For the text-containing cell, return its midpoint in (x, y) coordinate format. 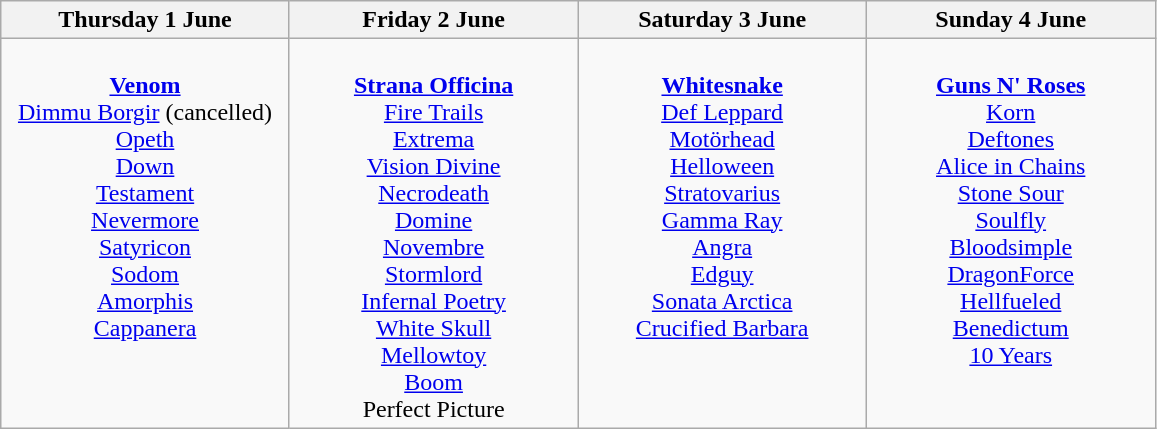
Friday 2 June (434, 20)
Whitesnake Def Leppard Motörhead Helloween Stratovarius Gamma Ray Angra Edguy Sonata Arctica Crucified Barbara (722, 234)
Sunday 4 June (1010, 20)
Thursday 1 June (146, 20)
Strana Officina Fire Trails Extrema Vision Divine Necrodeath Domine Novembre Stormlord Infernal Poetry White Skull Mellowtoy Boom Perfect Picture (434, 234)
Saturday 3 June (722, 20)
Venom Dimmu Borgir (cancelled) Opeth Down Testament Nevermore Satyricon Sodom Amorphis Cappanera (146, 234)
Guns N' Roses Korn Deftones Alice in Chains Stone Sour Soulfly Bloodsimple DragonForce Hellfueled Benedictum 10 Years (1010, 234)
